Determine the [X, Y] coordinate at the center of the cell enclosing the given text.  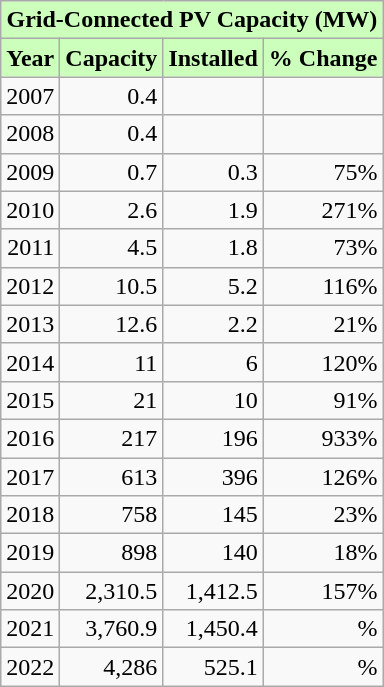
23% [323, 515]
91% [323, 400]
2015 [30, 400]
525.1 [213, 667]
2.6 [112, 210]
2,310.5 [112, 591]
Installed [213, 58]
21 [112, 400]
2008 [30, 134]
2017 [30, 477]
21% [323, 324]
898 [112, 553]
120% [323, 362]
933% [323, 438]
3,760.9 [112, 629]
11 [112, 362]
Capacity [112, 58]
4,286 [112, 667]
0.7 [112, 172]
2018 [30, 515]
145 [213, 515]
5.2 [213, 286]
116% [323, 286]
126% [323, 477]
271% [323, 210]
2007 [30, 96]
10.5 [112, 286]
217 [112, 438]
613 [112, 477]
2022 [30, 667]
396 [213, 477]
1,450.4 [213, 629]
10 [213, 400]
2009 [30, 172]
2021 [30, 629]
4.5 [112, 248]
1.9 [213, 210]
2016 [30, 438]
% Change [323, 58]
12.6 [112, 324]
2014 [30, 362]
2020 [30, 591]
1,412.5 [213, 591]
2012 [30, 286]
Grid-Connected PV Capacity (MW) [192, 20]
0.3 [213, 172]
6 [213, 362]
75% [323, 172]
73% [323, 248]
18% [323, 553]
2010 [30, 210]
1.8 [213, 248]
Year [30, 58]
758 [112, 515]
157% [323, 591]
2011 [30, 248]
2013 [30, 324]
140 [213, 553]
196 [213, 438]
2019 [30, 553]
2.2 [213, 324]
